Extract the [X, Y] coordinate from the center of the cell holding the provided text.  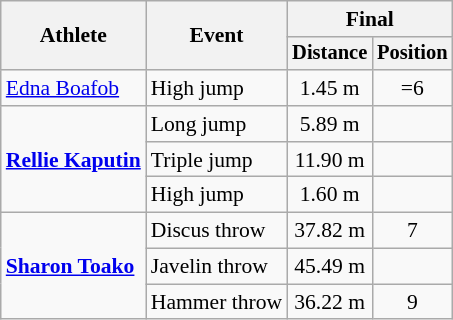
45.49 m [330, 267]
36.22 m [330, 302]
7 [412, 231]
Athlete [74, 36]
Rellie Kaputin [74, 160]
11.90 m [330, 160]
Javelin throw [216, 267]
Hammer throw [216, 302]
1.60 m [330, 195]
Sharon Toako [74, 266]
Discus throw [216, 231]
1.45 m [330, 88]
=6 [412, 88]
5.89 m [330, 124]
Position [412, 54]
37.82 m [330, 231]
9 [412, 302]
Event [216, 36]
Edna Boafob [74, 88]
Distance [330, 54]
Long jump [216, 124]
Final [370, 19]
Triple jump [216, 160]
